Return (x, y) of the center of cell containing provided text 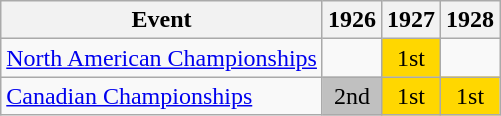
1928 (470, 20)
Event (162, 20)
1927 (412, 20)
2nd (352, 96)
1926 (352, 20)
Canadian Championships (162, 96)
North American Championships (162, 58)
